Output the [X, Y] coordinate of the center of the cell containing the given text.  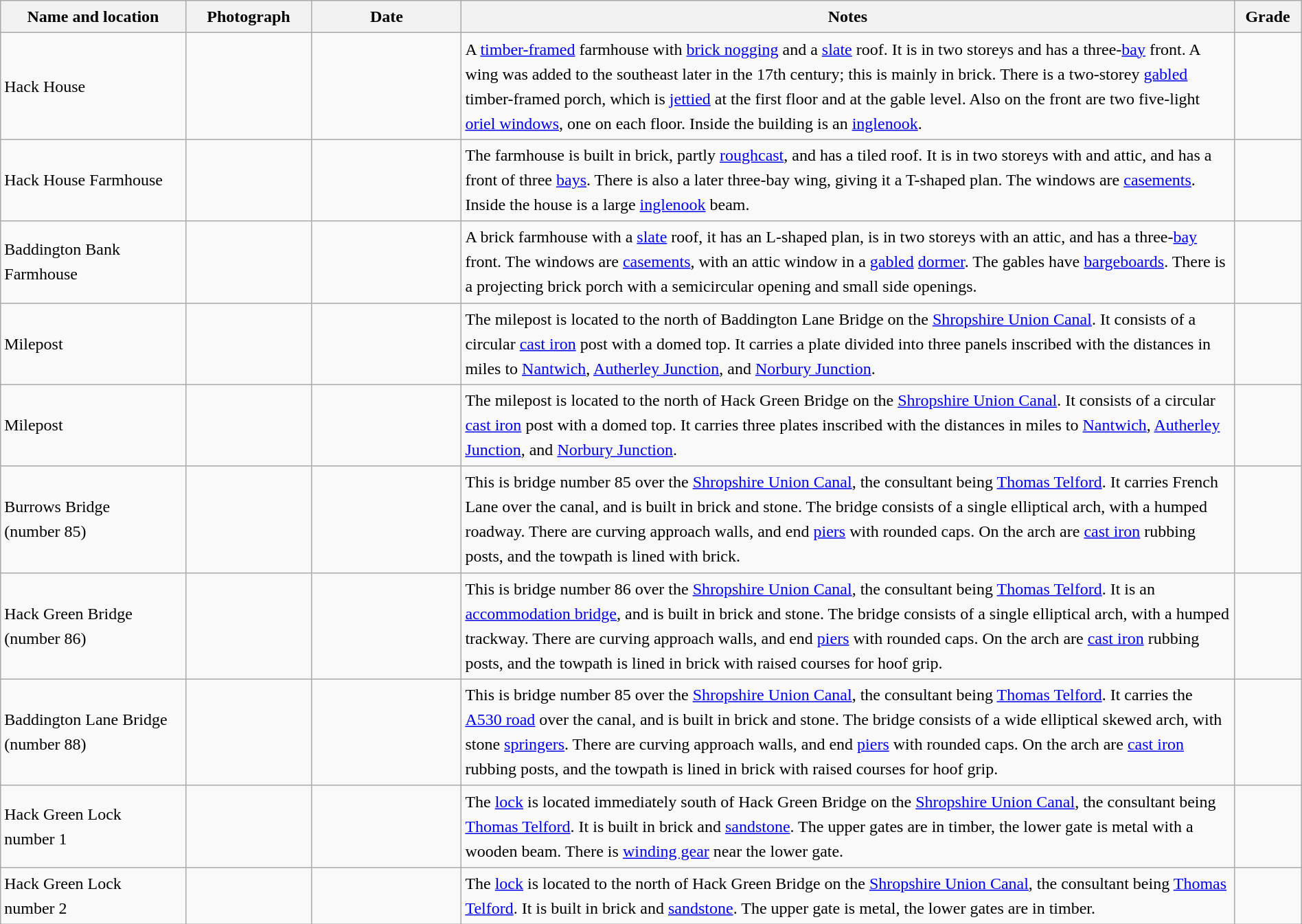
Date [387, 16]
Hack Green Bridge(number 86) [93, 626]
Hack Green Lock number 2 [93, 895]
Burrows Bridge(number 85) [93, 519]
Notes [847, 16]
Grade [1268, 16]
Hack Green Lock number 1 [93, 827]
Hack House [93, 86]
Hack House Farmhouse [93, 180]
Baddington Lane Bridge(number 88) [93, 732]
Baddington Bank Farmhouse [93, 262]
Photograph [249, 16]
Name and location [93, 16]
